For the text-containing cell, return its midpoint in (x, y) coordinate format. 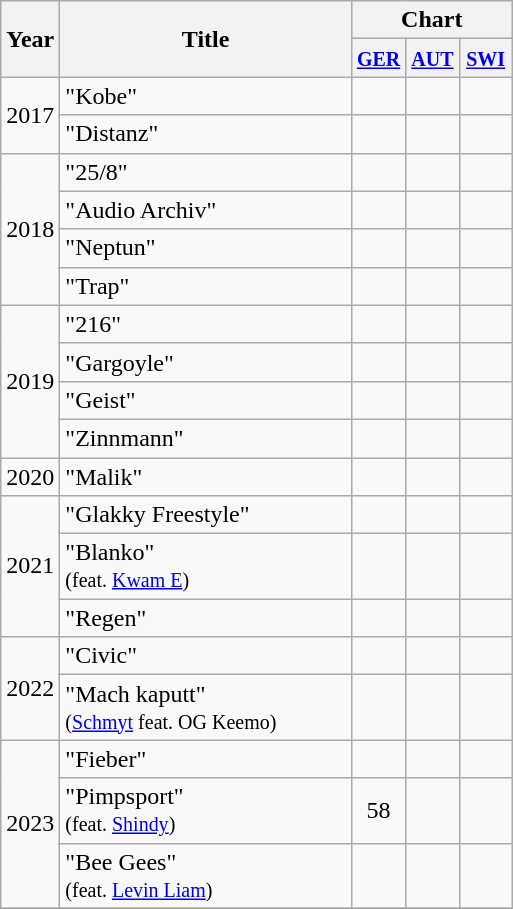
"Gargoyle" (206, 362)
2022 (30, 688)
"Distanz" (206, 134)
"Fieber" (206, 759)
Year (30, 39)
GER (378, 58)
"Neptun" (206, 248)
"25/8" (206, 172)
"Blanko"(feat. Kwam E) (206, 566)
"216" (206, 324)
2023 (30, 824)
SWI (486, 58)
"Glakky Freestyle" (206, 515)
2018 (30, 229)
2019 (30, 381)
"Kobe" (206, 96)
"Zinnmann" (206, 438)
2020 (30, 477)
"Trap" (206, 286)
2021 (30, 566)
"Pimpsport"(feat. Shindy) (206, 810)
2017 (30, 115)
"Audio Archiv" (206, 210)
58 (378, 810)
AUT (432, 58)
Chart (432, 20)
"Bee Gees"(feat. Levin Liam) (206, 876)
Title (206, 39)
"Civic" (206, 656)
"Regen" (206, 618)
"Mach kaputt"(Schmyt feat. OG Keemo) (206, 708)
"Geist" (206, 400)
"Malik" (206, 477)
